Return the [x, y] coordinate for the center point of the cell that contains the specified text.  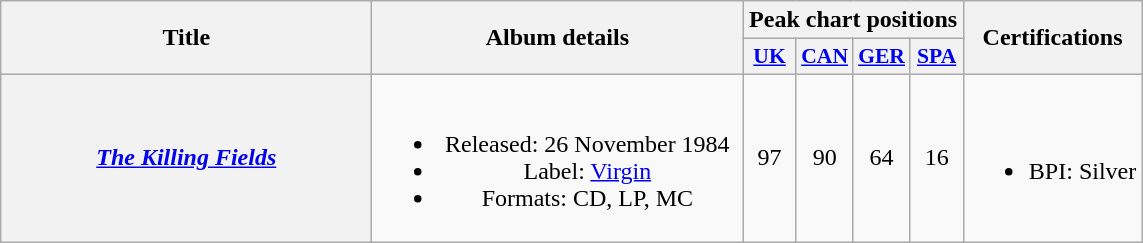
Certifications [1052, 38]
64 [882, 158]
90 [824, 158]
Peak chart positions [853, 20]
UK [770, 57]
Released: 26 November 1984Label: VirginFormats: CD, LP, MC [558, 158]
BPI: Silver [1052, 158]
Album details [558, 38]
CAN [824, 57]
The Killing Fields [186, 158]
97 [770, 158]
GER [882, 57]
SPA [936, 57]
16 [936, 158]
Title [186, 38]
